Determine the [X, Y] coordinate at the center of the cell enclosing the given text.  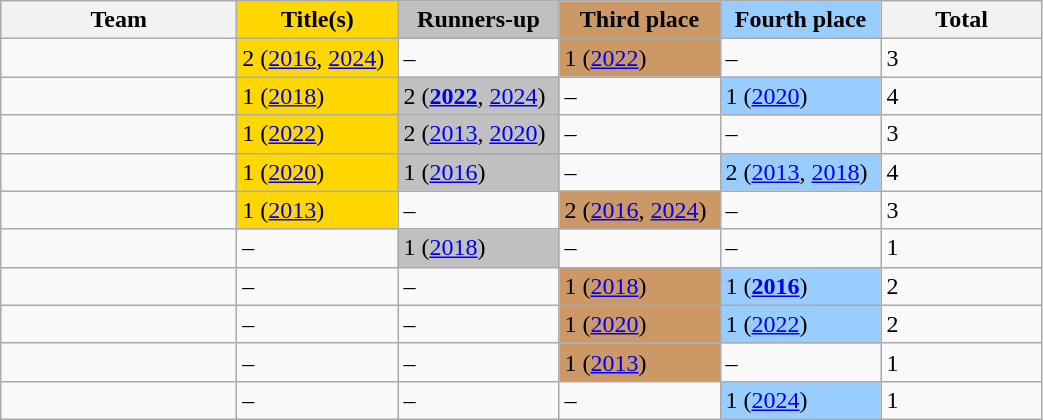
Runners-up [478, 20]
2 (2022, 2024) [478, 96]
1 (2024) [800, 400]
Fourth place [800, 20]
Total [962, 20]
Third place [640, 20]
Title(s) [318, 20]
2 (2013, 2020) [478, 134]
2 (2013, 2018) [800, 172]
Team [119, 20]
